Identify which cell holds the provided text, then report its [x, y] central coordinate. 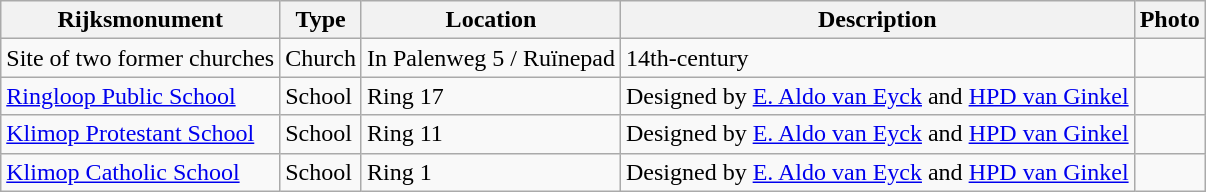
Ring 11 [490, 134]
Rijksmonument [140, 20]
In Palenweg 5 / Ruïnepad [490, 58]
Klimop Catholic School [140, 172]
Ringloop Public School [140, 96]
Klimop Protestant School [140, 134]
14th-century [877, 58]
Location [490, 20]
Church [321, 58]
Type [321, 20]
Ring 17 [490, 96]
Description [877, 20]
Site of two former churches [140, 58]
Photo [1170, 20]
Ring 1 [490, 172]
